From the cell containing the given text, extract its center point as [x, y] coordinate. 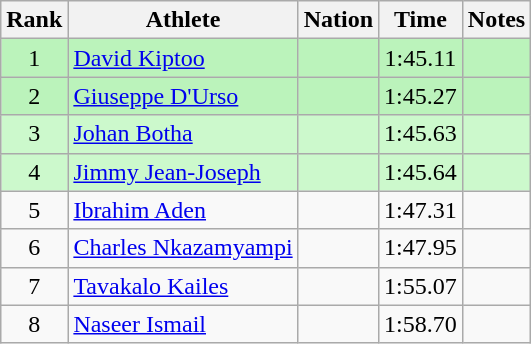
Nation [338, 20]
8 [34, 324]
Athlete [183, 20]
Tavakalo Kailes [183, 286]
Notes [496, 20]
3 [34, 134]
Ibrahim Aden [183, 210]
Time [421, 20]
5 [34, 210]
4 [34, 172]
Giuseppe D'Urso [183, 96]
1:55.07 [421, 286]
1:58.70 [421, 324]
6 [34, 248]
1:47.31 [421, 210]
1 [34, 58]
2 [34, 96]
Rank [34, 20]
1:45.11 [421, 58]
1:45.64 [421, 172]
7 [34, 286]
Johan Botha [183, 134]
1:47.95 [421, 248]
Charles Nkazamyampi [183, 248]
1:45.27 [421, 96]
Jimmy Jean-Joseph [183, 172]
1:45.63 [421, 134]
David Kiptoo [183, 58]
Naseer Ismail [183, 324]
